Detect which cell encompasses the target text, then output its [x, y] center coordinate. 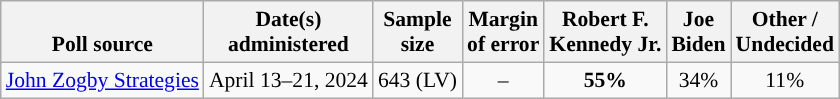
Poll source [102, 32]
Samplesize [418, 32]
Robert F.Kennedy Jr. [605, 32]
34% [698, 80]
Other /Undecided [784, 32]
55% [605, 80]
JoeBiden [698, 32]
– [503, 80]
11% [784, 80]
643 (LV) [418, 80]
April 13–21, 2024 [288, 80]
Date(s)administered [288, 32]
John Zogby Strategies [102, 80]
Marginof error [503, 32]
